Return the (X, Y) coordinate for the center point of the cell that contains the specified text.  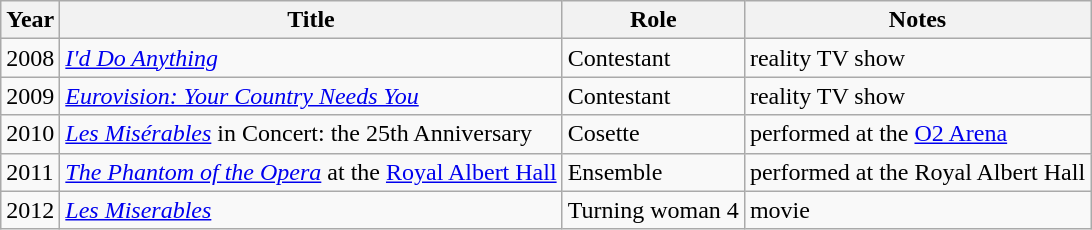
movie (917, 210)
2011 (30, 172)
Les Miserables (311, 210)
Title (311, 20)
The Phantom of the Opera at the Royal Albert Hall (311, 172)
Turning woman 4 (653, 210)
Ensemble (653, 172)
Year (30, 20)
2012 (30, 210)
I'd Do Anything (311, 58)
Role (653, 20)
Notes (917, 20)
Cosette (653, 134)
2010 (30, 134)
Les Misérables in Concert: the 25th Anniversary (311, 134)
performed at the O2 Arena (917, 134)
2008 (30, 58)
Eurovision: Your Country Needs You (311, 96)
2009 (30, 96)
performed at the Royal Albert Hall (917, 172)
